Detect which cell encompasses the target text, then output its (X, Y) center coordinate. 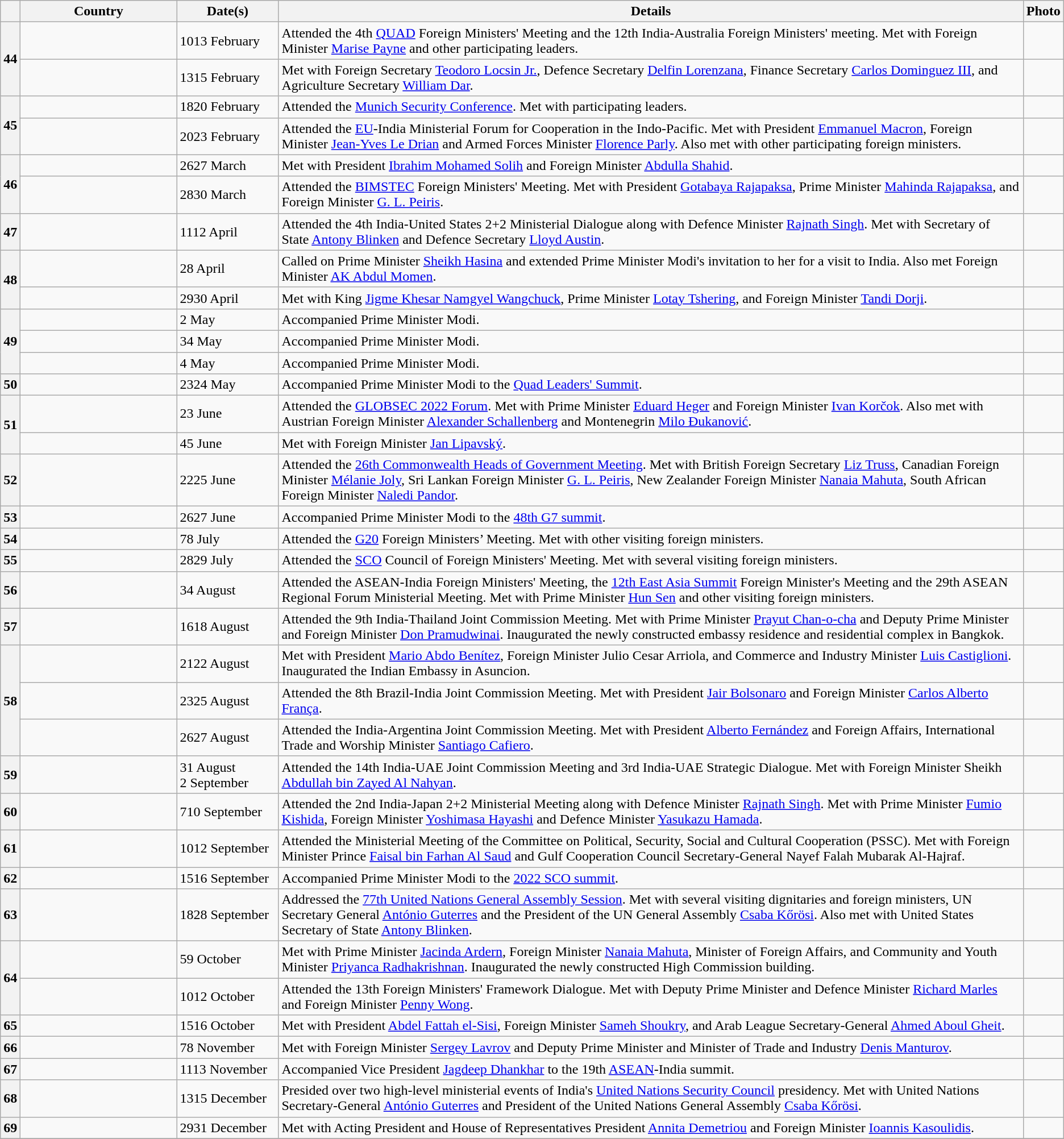
55 (10, 560)
53 (10, 517)
4 May (227, 363)
1618 August (227, 626)
68 (10, 1098)
45 June (227, 443)
Met with President Abdel Fattah el-Sisi, Foreign Minister Sameh Shoukry, and Arab League Secretary-General Ahmed Aboul Gheit. (651, 1026)
2829 July (227, 560)
Accompanied Prime Minister Modi to the Quad Leaders' Summit. (651, 385)
Met with Foreign Minister Jan Lipavský. (651, 443)
34 May (227, 341)
2830 March (227, 194)
1516 September (227, 878)
60 (10, 812)
1828 September (227, 915)
63 (10, 915)
50 (10, 385)
Met with King Jigme Khesar Namgyel Wangchuck, Prime Minister Lotay Tshering, and Foreign Minister Tandi Dorji. (651, 298)
Accompanied Prime Minister Modi to the 48th G7 summit. (651, 517)
59 October (227, 959)
2 May (227, 319)
1315 December (227, 1098)
Details (651, 11)
54 (10, 539)
2931 December (227, 1128)
Attended the 8th Brazil-India Joint Commission Meeting. Met with President Jair Bolsonaro and Foreign Minister Carlos Alberto França. (651, 700)
52 (10, 480)
61 (10, 848)
1516 October (227, 1026)
57 (10, 626)
64 (10, 978)
56 (10, 590)
44 (10, 59)
46 (10, 184)
2324 May (227, 385)
1820 February (227, 107)
45 (10, 125)
69 (10, 1128)
2930 April (227, 298)
2122 August (227, 664)
2627 March (227, 165)
Met with Foreign Minister Sergey Lavrov and Deputy Prime Minister and Minister of Trade and Industry Denis Manturov. (651, 1047)
Photo (1044, 11)
78 November (227, 1047)
1012 September (227, 848)
Accompanied Prime Minister Modi to the 2022 SCO summit. (651, 878)
1012 October (227, 997)
1013 February (227, 41)
2325 August (227, 700)
23 June (227, 414)
Attended the G20 Foreign Ministers’ Meeting. Met with other visiting foreign ministers. (651, 539)
62 (10, 878)
2627 August (227, 738)
47 (10, 232)
1113 November (227, 1069)
1315 February (227, 77)
1112 April (227, 232)
67 (10, 1069)
28 April (227, 268)
Date(s) (227, 11)
710 September (227, 812)
Country (99, 11)
2023 February (227, 136)
51 (10, 425)
58 (10, 700)
66 (10, 1047)
2225 June (227, 480)
Attended the SCO Council of Foreign Ministers' Meeting. Met with several visiting foreign ministers. (651, 560)
65 (10, 1026)
78 July (227, 539)
48 (10, 280)
Met with Acting President and House of Representatives President Annita Demetriou and Foreign Minister Ioannis Kasoulidis. (651, 1128)
Attended the Munich Security Conference. Met with participating leaders. (651, 107)
Met with President Ibrahim Mohamed Solih and Foreign Minister Abdulla Shahid. (651, 165)
Accompanied Vice President Jagdeep Dhankhar to the 19th ASEAN-India summit. (651, 1069)
34 August (227, 590)
49 (10, 341)
2627 June (227, 517)
31 August2 September (227, 774)
59 (10, 774)
